Return [x, y] of the center of cell containing provided text 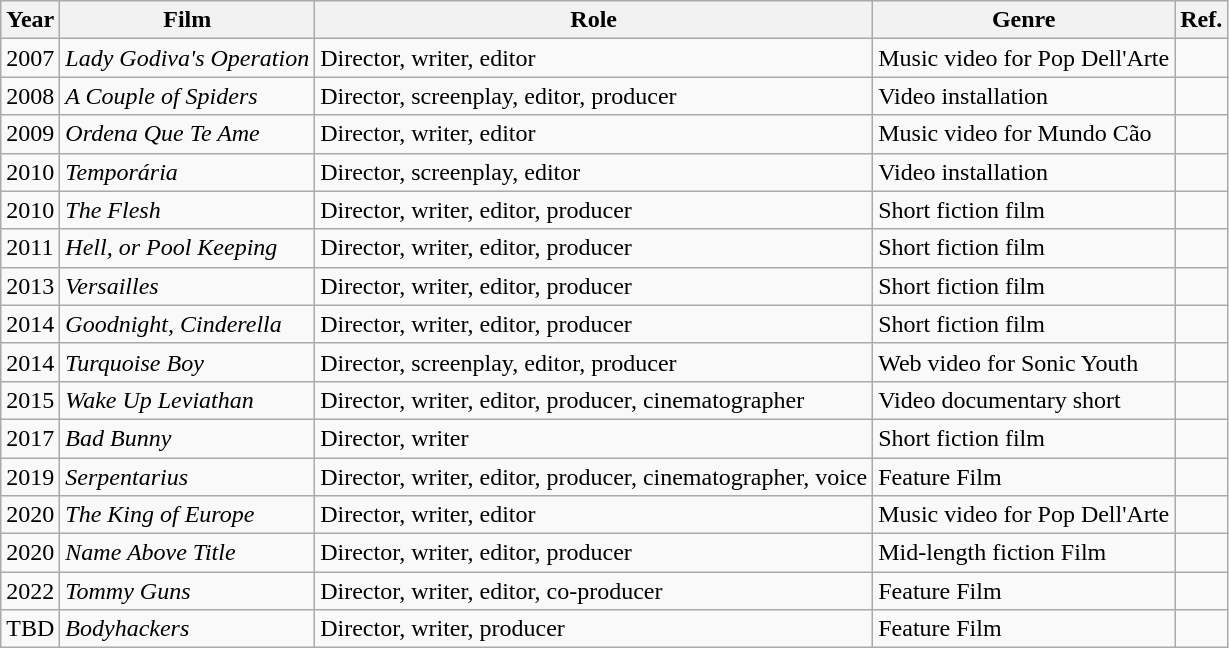
A Couple of Spiders [188, 96]
Year [30, 20]
Role [594, 20]
Director, writer, editor, co-producer [594, 591]
2007 [30, 58]
Film [188, 20]
Ref. [1202, 20]
2013 [30, 286]
Bodyhackers [188, 629]
Director, writer, editor, producer, cinematographer [594, 400]
Director, writer [594, 438]
Web video for Sonic Youth [1024, 362]
The Flesh [188, 210]
2008 [30, 96]
2017 [30, 438]
Director, screenplay, editor [594, 172]
TBD [30, 629]
Wake Up Leviathan [188, 400]
Versailles [188, 286]
The King of Europe [188, 515]
2015 [30, 400]
Video documentary short [1024, 400]
Bad Bunny [188, 438]
Director, writer, editor, producer, cinematographer, voice [594, 477]
2009 [30, 134]
Ordena Que Te Ame [188, 134]
Lady Godiva's Operation [188, 58]
Name Above Title [188, 553]
2022 [30, 591]
Serpentarius [188, 477]
Music video for Mundo Cão [1024, 134]
Director, writer, producer [594, 629]
Turquoise Boy [188, 362]
Temporária [188, 172]
Goodnight, Cinderella [188, 324]
2011 [30, 248]
Genre [1024, 20]
Tommy Guns [188, 591]
2019 [30, 477]
Hell, or Pool Keeping [188, 248]
Mid-length fiction Film [1024, 553]
